Provide the [x, y] coordinate of the cell's center where the given text is located.  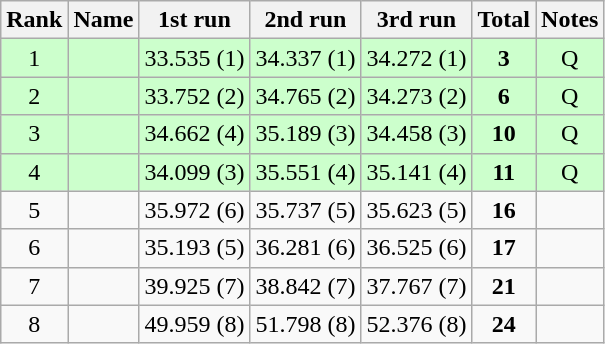
36.281 (6) [306, 248]
34.458 (3) [416, 134]
35.972 (6) [194, 210]
35.193 (5) [194, 248]
2 [34, 96]
Name [104, 20]
36.525 (6) [416, 248]
7 [34, 286]
34.099 (3) [194, 172]
34.272 (1) [416, 58]
Notes [570, 20]
Rank [34, 20]
21 [504, 286]
51.798 (8) [306, 324]
38.842 (7) [306, 286]
5 [34, 210]
33.535 (1) [194, 58]
3rd run [416, 20]
39.925 (7) [194, 286]
35.551 (4) [306, 172]
11 [504, 172]
10 [504, 134]
8 [34, 324]
34.765 (2) [306, 96]
Total [504, 20]
35.189 (3) [306, 134]
24 [504, 324]
33.752 (2) [194, 96]
2nd run [306, 20]
37.767 (7) [416, 286]
16 [504, 210]
49.959 (8) [194, 324]
34.273 (2) [416, 96]
4 [34, 172]
35.737 (5) [306, 210]
34.337 (1) [306, 58]
52.376 (8) [416, 324]
35.141 (4) [416, 172]
35.623 (5) [416, 210]
34.662 (4) [194, 134]
1 [34, 58]
1st run [194, 20]
17 [504, 248]
